Locate the cell with the specified text and output its [X, Y] center coordinate. 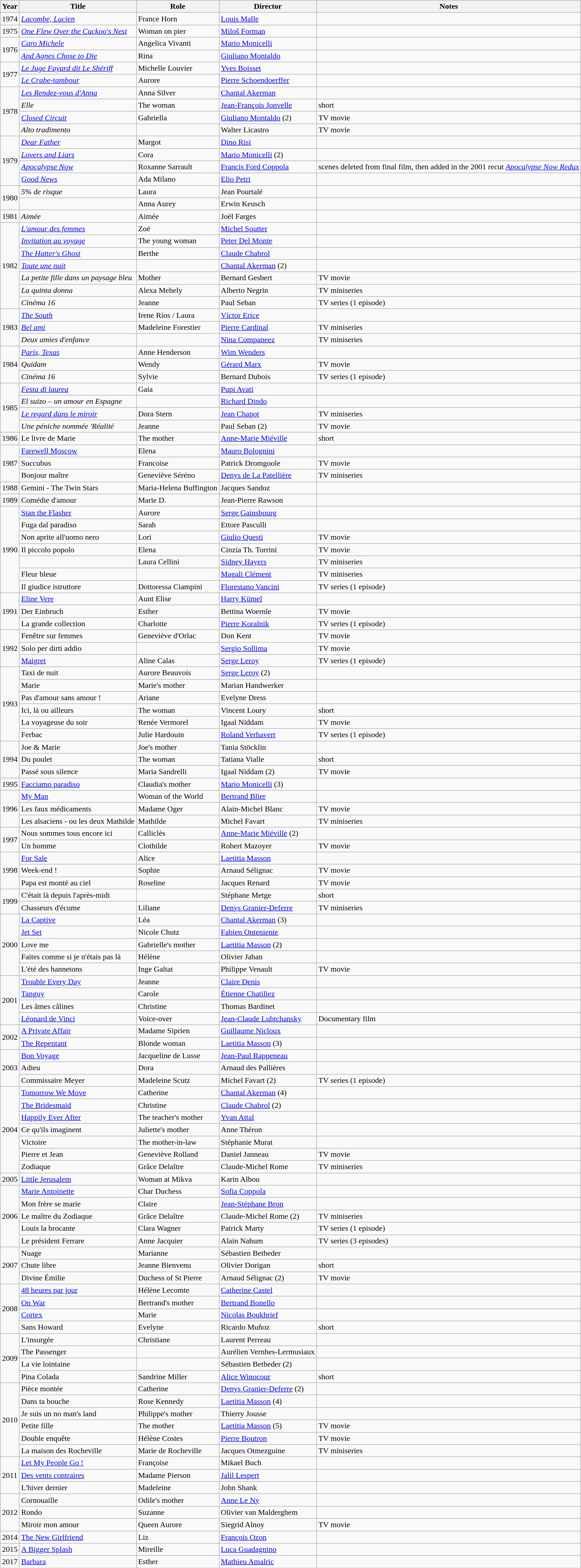
Le maître du Zodiaque [78, 1216]
Vincent Loury [268, 710]
Florestano Vancini [268, 587]
Year [10, 6]
Tatiana Vialle [268, 760]
Jacques Sandoz [268, 488]
Maigret [78, 661]
Gérard Marx [268, 365]
Geneviève Rolland [178, 1155]
1987 [10, 463]
Peter Del Monte [268, 241]
Carole [178, 994]
Pierre Boutron [268, 1438]
Ada Milano [178, 179]
Une péniche nommée 'Réalité [78, 426]
1985 [10, 408]
Mother [178, 278]
Víctor Erice [268, 315]
2004 [10, 1130]
Jacques Otmezguine [268, 1451]
Un homme [78, 846]
1986 [10, 438]
Mario Monicelli [268, 43]
Fleur bleue [78, 574]
Sandrine Miller [178, 1377]
The mother-in-law [178, 1142]
Renée Vermorel [178, 722]
Elle [78, 105]
Lacombe, Lucien [78, 19]
Arnaud Sélignac (2) [268, 1278]
Taxi de nuit [78, 673]
Invitation au voyage [78, 241]
For Sale [78, 858]
Facciamo paradiso [78, 784]
Dottoressa Ciampini [178, 587]
El suizo – un amour en Espagne [78, 401]
1994 [10, 759]
Divine Émilie [78, 1278]
Robert Mazoyer [268, 846]
1977 [10, 74]
Dans ta bouche [78, 1401]
Pierre Cardinal [268, 327]
Pierre Koralnik [268, 624]
Giulio Questi [268, 537]
Bertrand Bonello [268, 1302]
Lori [178, 537]
Char Duchess [178, 1191]
Denys Granier-Deferre [268, 907]
Suzanne [178, 1512]
Du poulet [78, 760]
Denys de La Patellière [268, 475]
Bel ami [78, 327]
Guillaume Nicloux [268, 1031]
1989 [10, 500]
Jean-Paul Rappeneau [268, 1056]
My Man [78, 796]
Dora Stern [178, 414]
Anne Le Ny [268, 1500]
Paris, Texas [78, 352]
Claire [178, 1204]
2009 [10, 1358]
Cinzia Th. Torrini [268, 550]
Jacqueline de Lusse [178, 1056]
Duchess of St Pierre [178, 1278]
Julie Hardouin [178, 735]
Love me [78, 945]
Nina Companeez [268, 340]
Documentary film [449, 1019]
Charlotte [178, 624]
Rina [178, 56]
Mauro Bolognini [268, 451]
Dino Risi [268, 142]
L'insurgée [78, 1340]
Jalil Lespert [268, 1475]
2017 [10, 1562]
Paul Seban (2) [268, 426]
Eline Vere [78, 599]
1995 [10, 784]
Léonard de Vinci [78, 1019]
Madame Oger [178, 809]
Roseline [178, 883]
Berthe [178, 253]
48 heures par jour [78, 1290]
Caro Michele [78, 43]
Sofia Coppola [268, 1191]
Hélène Lecomte [178, 1290]
Chantal Akerman (4) [268, 1093]
Mireille [178, 1550]
Toute une nuit [78, 266]
Petite fille [78, 1426]
2000 [10, 944]
Victoire [78, 1142]
Week-end ! [78, 870]
1993 [10, 704]
Karin Albou [268, 1179]
Papa est monté au ciel [78, 883]
1981 [10, 216]
Laetitia Masson [268, 858]
Les faux médicaments [78, 809]
Françoise [178, 1463]
Serge Leroy [268, 661]
Margot [178, 142]
Pierre et Jean [78, 1155]
Anne Jacquier [178, 1241]
Jean Pourtalé [268, 192]
Laura Cellini [178, 562]
Zodiaque [78, 1167]
Serge Leroy (2) [268, 673]
1983 [10, 327]
Madame Pierson [178, 1475]
Succubus [78, 463]
Alain-Michel Blanc [268, 809]
Jet Set [78, 932]
Fabien Onteniente [268, 932]
Gabrielle's mother [178, 945]
Mon frère se marie [78, 1204]
Bonjour maître [78, 475]
Jean-Stéphane Bron [268, 1204]
Ettore Pasculli [268, 525]
Liliane [178, 907]
Sébastien Betbeder [268, 1253]
Fuga dal paradiso [78, 525]
Le regard dans le miroir [78, 414]
Le Juge Fayard dit Le Shériff [78, 68]
Léa [178, 920]
Chantal Akerman [268, 93]
Lovers and Liars [78, 155]
Mikael Buch [268, 1463]
Evelyne [178, 1327]
Trouble Every Day [78, 982]
Anne Théron [268, 1130]
Anna Aurey [178, 204]
Luca Guadagnino [268, 1550]
1975 [10, 31]
L'hiver dernier [78, 1488]
Étienne Chatiliez [268, 994]
Denys Granier-Deferre (2) [268, 1389]
Rose Kennedy [178, 1401]
Chasseurs d'écume [78, 907]
Philippe Venault [268, 969]
Mario Monicelli (2) [268, 155]
A Bigger Splash [78, 1550]
Marie Antoinette [78, 1191]
Maria Sandrelli [178, 772]
Laurent Perreau [268, 1340]
Olivier van Malderghem [268, 1512]
1974 [10, 19]
Alto tradimento [78, 130]
The young woman [178, 241]
Serge Gainsbourg [268, 512]
Madame Siprien [178, 1031]
Jean-Claude Lubtchansky [268, 1019]
Miroir mon amour [78, 1525]
Alain Nahum [268, 1241]
Gabriella [178, 117]
Clara Wagner [178, 1228]
Tanguy [78, 994]
The Repentant [78, 1043]
Erwin Keusch [268, 204]
Dora [178, 1068]
François Ozon [268, 1537]
Gemini - The Twin Stars [78, 488]
C'était là depuis l'après-midi [78, 895]
Marie's mother [178, 685]
Miloš Forman [268, 31]
Bernard Gesbert [268, 278]
And Agnes Chose to Die [78, 56]
Woman of the World [178, 796]
1996 [10, 809]
Woman at Mikva [178, 1179]
Faites comme si je n'étais pas là [78, 957]
Mathilde [178, 821]
The New Girlfriend [78, 1537]
Olivier Jahan [268, 957]
2002 [10, 1037]
1984 [10, 364]
Magali Clément [268, 574]
Alice [178, 858]
Role [178, 6]
A Private Affair [78, 1031]
Patrick Dromgoole [268, 463]
1991 [10, 611]
La grande collection [78, 624]
Clothilde [178, 846]
Wendy [178, 365]
Il giudice istruttore [78, 587]
Arnaud des Pallières [268, 1068]
Let My People Go ! [78, 1463]
Francis Ford Coppola [268, 167]
Geneviève Séréno [178, 475]
Rondo [78, 1512]
Bertrand Blier [268, 796]
Fenêtre sur femmes [78, 636]
Sylvie [178, 377]
Claire Denis [268, 982]
Happily Ever After [78, 1117]
Thierry Jousse [268, 1414]
Aurélien Vernhes-Lermusiaux [268, 1352]
Double enquête [78, 1438]
The Passenger [78, 1352]
Solo per dirti addio [78, 648]
Le président Ferrare [78, 1241]
Pina Colada [78, 1377]
Bernard Dubois [268, 377]
Alberto Negrin [268, 290]
Chute libre [78, 1265]
Festa di laurea [78, 389]
L'amour des femmes [78, 229]
Anne-Marie Miéville [268, 438]
Mathieu Amalric [268, 1562]
Bettina Woernle [268, 611]
Angelica Vivanti [178, 43]
Jean Chapot [268, 414]
Director [268, 6]
Aurore Beauvois [178, 673]
Thomas Bardinet [268, 1006]
Marian Handwerker [268, 685]
Louis la brocante [78, 1228]
Comédie d'amour [78, 500]
Ferbac [78, 735]
Der Einbruch [78, 611]
La petite fille dans un paysage bleu [78, 278]
2015 [10, 1550]
Jacques Renard [268, 883]
Marie D. [178, 500]
Arnaud Sélignac [268, 870]
Paul Seban [268, 303]
Giuliano Montaldo [268, 56]
Le Crabe-tambour [78, 80]
Laetitia Masson (2) [268, 945]
Jean-François Jonvelle [268, 105]
Sidney Hayers [268, 562]
Commissaire Meyer [78, 1080]
Title [78, 6]
Madeleine [178, 1488]
Juliette's mother [178, 1130]
Barbara [78, 1562]
France Horn [178, 19]
2011 [10, 1475]
Alexa Mehely [178, 290]
1988 [10, 488]
Harry Kümel [268, 599]
Cortex [78, 1315]
Madeleine Scutz [178, 1080]
Little Jerusalem [78, 1179]
La maison des Rocheville [78, 1451]
Michel Favart (2) [268, 1080]
Stéphanie Murat [268, 1142]
Marie de Rocheville [178, 1451]
Il piccolo popolo [78, 550]
Tania Stöcklin [268, 747]
Gaia [178, 389]
Madeleine Forestier [178, 327]
TV series (3 episodes) [449, 1241]
Tomorrow We Move [78, 1093]
Sébastien Betbeder (2) [268, 1364]
Je suis un no man's land [78, 1414]
Stan the Flasher [78, 512]
On War [78, 1302]
Queen Aurore [178, 1525]
Woman on pier [178, 31]
2001 [10, 1000]
1990 [10, 549]
Claude Chabrol (2) [268, 1105]
Igaal Niddam (2) [268, 772]
5% de risque [78, 192]
2007 [10, 1265]
1979 [10, 161]
Les alsaciens - ou les deux Mathilde [78, 821]
scenes deleted from final film, then added in the 2001 recut Apocalypse Now Redux [449, 167]
Evelyne Dress [268, 698]
Odile's mother [178, 1500]
Michelle Louvier [178, 68]
Liz [178, 1537]
Voice-over [178, 1019]
Ici, là ou ailleurs [78, 710]
Hélène Costes [178, 1438]
Claude Chabrol [268, 253]
Anna Silver [178, 93]
Michel Favart [268, 821]
1978 [10, 111]
Des vents contraires [78, 1475]
Yvan Attal [268, 1117]
Michel Soutter [268, 229]
Joe & Marie [78, 747]
Irene Ríos / Laura [178, 315]
Quidam [78, 365]
Sans Howard [78, 1327]
Daniel Janneau [268, 1155]
Giuliano Montaldo (2) [268, 117]
Apocalypse Now [78, 167]
Blonde woman [178, 1043]
Siegrid Alnoy [268, 1525]
Nicole Chutz [178, 932]
Olivier Dorigan [268, 1265]
Pièce montée [78, 1389]
1999 [10, 901]
La voyageuse du soir [78, 722]
Laetitia Masson (5) [268, 1426]
Passé sous silence [78, 772]
Calliclès [178, 833]
One Flew Over the Cuckoo's Nest [78, 31]
La vie lointaine [78, 1364]
The teacher's mother [178, 1117]
Maria-Helena Buffington [178, 488]
Deux amies d'enfance [78, 340]
Le livre de Marie [78, 438]
Yves Boisset [268, 68]
Bertrand's mother [178, 1302]
Sarah [178, 525]
L'été des hannetons [78, 969]
Joe's mother [178, 747]
Les âmes câlines [78, 1006]
Jean-Pierre Rawson [268, 500]
2003 [10, 1068]
1998 [10, 870]
Bon Voyage [78, 1056]
Ariane [178, 698]
2008 [10, 1309]
Elio Petri [268, 179]
Anne-Marie Miéville (2) [268, 833]
The South [78, 315]
Sergio Sollima [268, 648]
Francoise [178, 463]
Laetitia Masson (3) [268, 1043]
Les Rendez-vous d'Anna [78, 93]
Joël Farges [268, 216]
Louis Malle [268, 19]
2006 [10, 1216]
Chantal Akerman (2) [268, 266]
Farewell Moscow [78, 451]
Notes [449, 6]
Cornouaille [78, 1500]
Richard Dindo [268, 401]
Pupi Avati [268, 389]
2005 [10, 1179]
Nuage [78, 1253]
Anne Henderson [178, 352]
Igaal Niddam [268, 722]
Non aprite all'uomo nero [78, 537]
Claude-Michel Rome (2) [268, 1216]
Good News [78, 179]
Nous sommes tous encore ici [78, 833]
Walter Licastro [268, 130]
1992 [10, 648]
Claude-Michel Rome [268, 1167]
Chantal Akerman (3) [268, 920]
2012 [10, 1512]
La quinta donna [78, 290]
Roland Verhavert [268, 735]
2010 [10, 1420]
Claudia's mother [178, 784]
Ricardo Muñoz [268, 1327]
Hélène [178, 957]
Jeanne Bienvenu [178, 1265]
Aline Calas [178, 661]
Dear Father [78, 142]
Closed Circuit [78, 117]
Pas d'amour sans amour ! [78, 698]
Pierre Schoendoerffer [268, 80]
Roxanne Sarrault [178, 167]
Wim Wenders [268, 352]
Sophie [178, 870]
Christiane [178, 1340]
2014 [10, 1537]
Laetitia Masson (4) [268, 1401]
Cora [178, 155]
Don Kent [268, 636]
1997 [10, 840]
Mario Monicelli (3) [268, 784]
Ce qu'ils imaginent [78, 1130]
Geneviève d'Orlac [178, 636]
Aunt Elise [178, 599]
Inge Galtat [178, 969]
Catherine Castel [268, 1290]
Nicolas Boukhrief [268, 1315]
John Shank [268, 1488]
Marianne [178, 1253]
Patrick Marty [268, 1228]
1982 [10, 266]
The Bridesmaid [78, 1105]
1976 [10, 50]
Laura [178, 192]
The Hatter's Ghost [78, 253]
Philippe's mother [178, 1414]
La Captive [78, 920]
Alice Winocour [268, 1377]
1980 [10, 198]
Adieu [78, 1068]
Stéphane Metge [268, 895]
Zoé [178, 229]
